Determine the (x, y) coordinate at the center of the cell enclosing the given text.  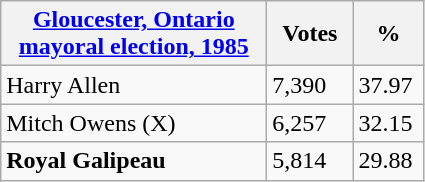
Harry Allen (134, 85)
Mitch Owens (X) (134, 123)
Royal Galipeau (134, 161)
29.88 (388, 161)
6,257 (310, 123)
7,390 (310, 85)
37.97 (388, 85)
Votes (310, 34)
% (388, 34)
5,814 (310, 161)
32.15 (388, 123)
Gloucester, Ontario mayoral election, 1985 (134, 34)
